Provide the (X, Y) coordinate of the cell's center where the given text is located.  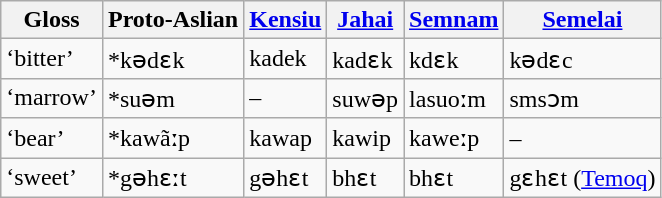
smsɔm (582, 98)
kadek (286, 59)
‘sweet’ (52, 178)
gəhɛt (286, 178)
kadɛk (366, 59)
Semelai (582, 20)
lasuoːm (454, 98)
*gəhɛːt (172, 178)
*kədɛk (172, 59)
‘marrow’ (52, 98)
kawap (286, 138)
Gloss (52, 20)
‘bitter’ (52, 59)
Semnam (454, 20)
Kensiu (286, 20)
Jahai (366, 20)
gɛhɛt (Temoq) (582, 178)
kaweːp (454, 138)
Proto-Aslian (172, 20)
kədɛc (582, 59)
suwəp (366, 98)
*kawãːp (172, 138)
*suəm (172, 98)
kawip (366, 138)
kdɛk (454, 59)
‘bear’ (52, 138)
